Pinpoint the cell where the given text exists, returning its (X, Y) midpoint coordinate. 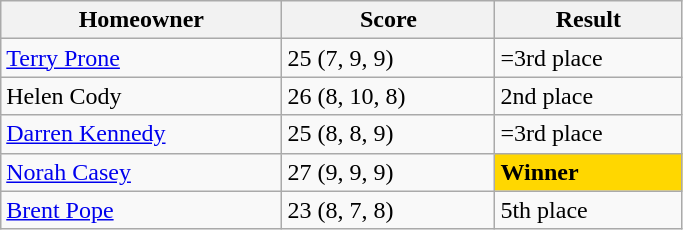
Darren Kennedy (142, 134)
25 (7, 9, 9) (388, 58)
23 (8, 7, 8) (388, 210)
26 (8, 10, 8) (388, 96)
Norah Casey (142, 172)
Brent Pope (142, 210)
2nd place (588, 96)
25 (8, 8, 9) (388, 134)
Terry Prone (142, 58)
27 (9, 9, 9) (388, 172)
Helen Cody (142, 96)
Winner (588, 172)
Score (388, 20)
Homeowner (142, 20)
5th place (588, 210)
Result (588, 20)
